Capture the cell that displays the provided text and extract its [X, Y] central coordinate. 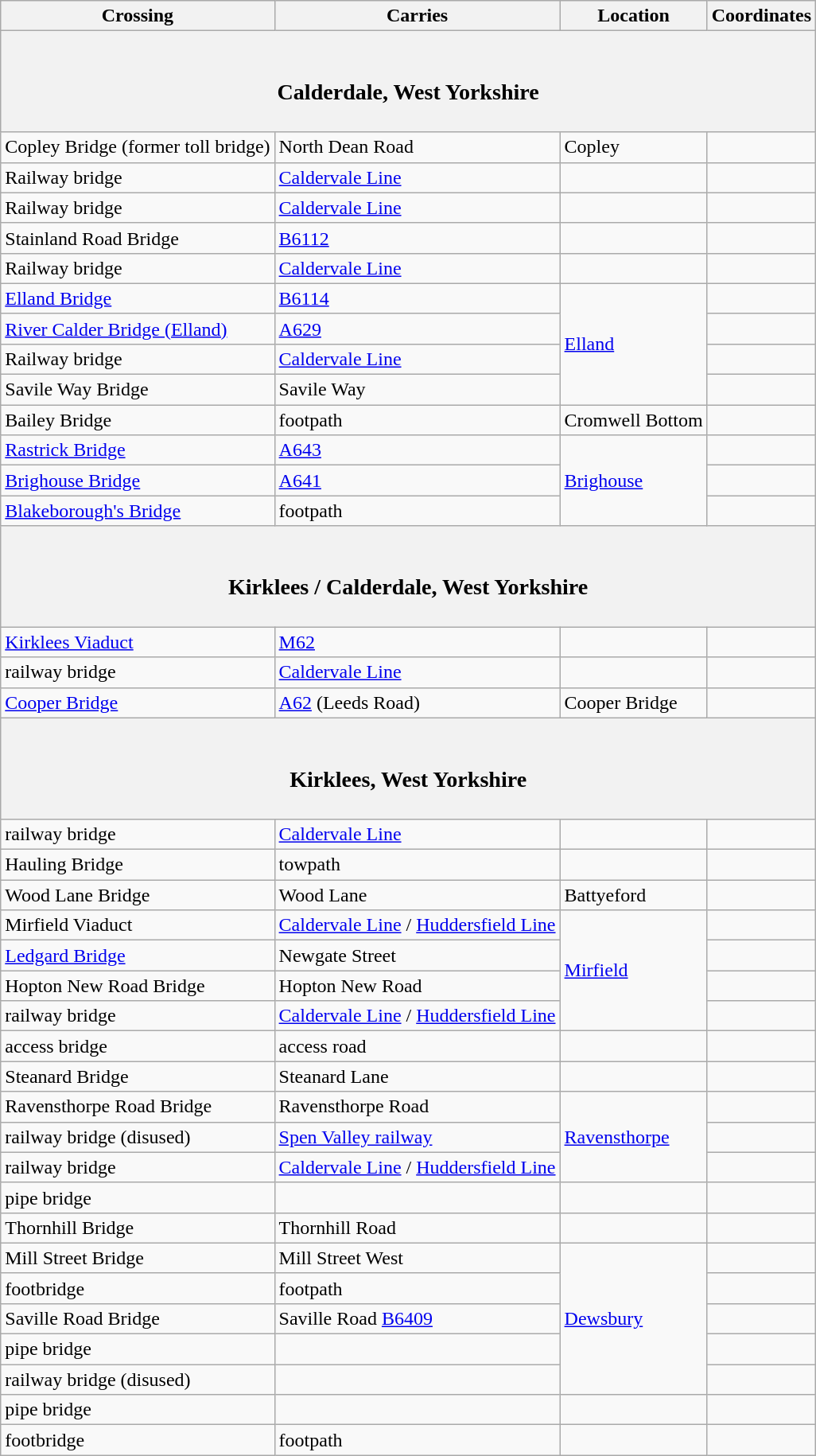
B6114 [417, 298]
Hopton New Road [417, 986]
towpath [417, 865]
Savile Way Bridge [138, 390]
Bailey Bridge [138, 420]
Kirklees Viaduct [138, 642]
Wood Lane [417, 895]
Coordinates [761, 16]
Dewsbury [633, 1318]
Battyeford [633, 895]
Mirfield Viaduct [138, 925]
Mill Street West [417, 1258]
Spen Valley railway [417, 1137]
A641 [417, 481]
M62 [417, 642]
Copley [633, 147]
Thornhill Road [417, 1228]
Hauling Bridge [138, 865]
Hopton New Road Bridge [138, 986]
Brighouse [633, 481]
Steanard Bridge [138, 1076]
Cromwell Bottom [633, 420]
A62 (Leeds Road) [417, 703]
North Dean Road [417, 147]
Wood Lane Bridge [138, 895]
Mirfield [633, 971]
Ravensthorpe [633, 1137]
Ledgard Bridge [138, 956]
Elland [633, 344]
Copley Bridge (former toll bridge) [138, 147]
Location [633, 16]
Carries [417, 16]
Elland Bridge [138, 298]
access road [417, 1046]
access bridge [138, 1046]
Mill Street Bridge [138, 1258]
Stainland Road Bridge [138, 238]
Ravensthorpe Road [417, 1107]
Rastrick Bridge [138, 450]
A643 [417, 450]
B6112 [417, 238]
Steanard Lane [417, 1076]
Ravensthorpe Road Bridge [138, 1107]
Savile Way [417, 390]
Thornhill Bridge [138, 1228]
Saville Road Bridge [138, 1318]
Calderdale, West Yorkshire [409, 81]
Brighouse Bridge [138, 481]
Blakeborough's Bridge [138, 511]
Kirklees, West Yorkshire [409, 769]
River Calder Bridge (Elland) [138, 329]
Newgate Street [417, 956]
Kirklees / Calderdale, West Yorkshire [409, 576]
Saville Road B6409 [417, 1318]
A629 [417, 329]
Crossing [138, 16]
